Find where the given text appears and provide that cell's center as [X, Y] coordinate. 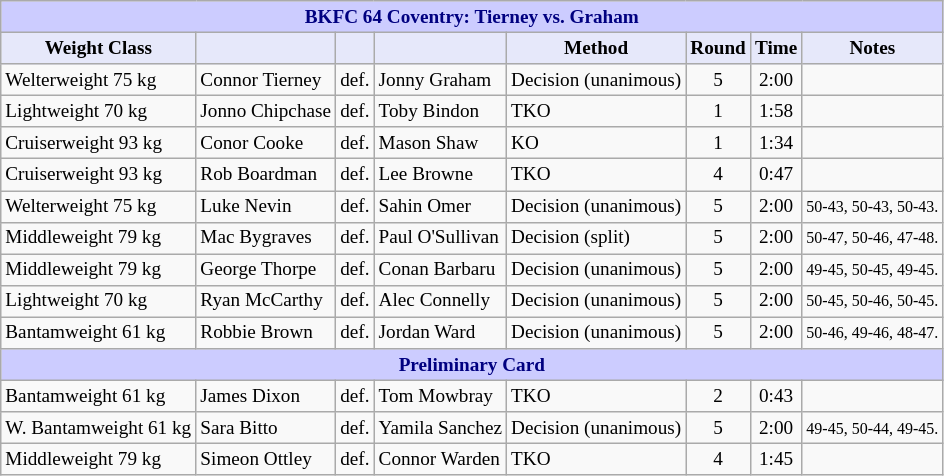
0:43 [776, 396]
Robbie Brown [266, 333]
Rob Boardman [266, 175]
Method [596, 48]
Mason Shaw [440, 143]
George Thorpe [266, 270]
Round [718, 48]
KO [596, 143]
Weight Class [98, 48]
1:45 [776, 460]
Jonno Chipchase [266, 111]
Tom Mowbray [440, 396]
Luke Nevin [266, 206]
Mac Bygraves [266, 238]
BKFC 64 Coventry: Tierney vs. Graham [472, 17]
Paul O'Sullivan [440, 238]
Conan Barbaru [440, 270]
Simeon Ottley [266, 460]
49-45, 50-44, 49-45. [872, 428]
1:34 [776, 143]
50-46, 49-46, 48-47. [872, 333]
49-45, 50-45, 49-45. [872, 270]
Conor Cooke [266, 143]
Jordan Ward [440, 333]
Connor Warden [440, 460]
Toby Bindon [440, 111]
Connor Tierney [266, 80]
Lee Browne [440, 175]
Ryan McCarthy [266, 301]
50-47, 50-46, 47-48. [872, 238]
Time [776, 48]
Alec Connelly [440, 301]
Notes [872, 48]
Preliminary Card [472, 365]
James Dixon [266, 396]
0:47 [776, 175]
Jonny Graham [440, 80]
2 [718, 396]
Sara Bitto [266, 428]
Decision (split) [596, 238]
50-43, 50-43, 50-43. [872, 206]
W. Bantamweight 61 kg [98, 428]
1:58 [776, 111]
Sahin Omer [440, 206]
Yamila Sanchez [440, 428]
50-45, 50-46, 50-45. [872, 301]
